Output the (x, y) coordinate of the center of the cell containing the given text.  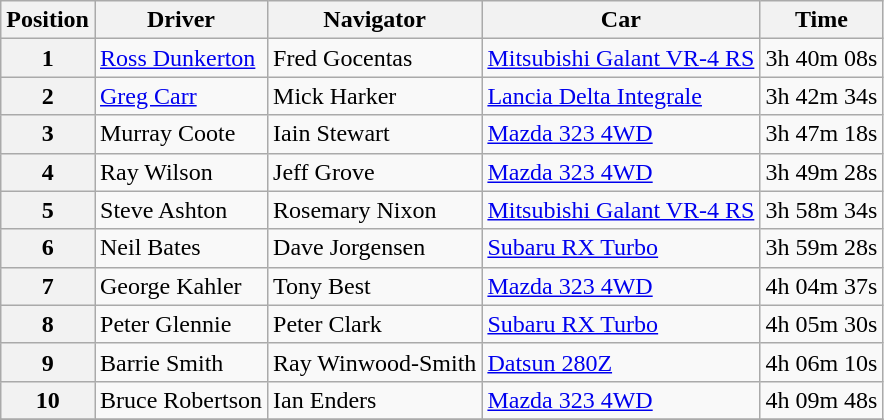
Greg Carr (180, 96)
Ross Dunkerton (180, 58)
3h 40m 08s (822, 58)
4h 05m 30s (822, 324)
Ray Winwood-Smith (375, 362)
Peter Clark (375, 324)
6 (48, 248)
Position (48, 20)
Rosemary Nixon (375, 210)
Time (822, 20)
3h 59m 28s (822, 248)
Bruce Robertson (180, 400)
Neil Bates (180, 248)
Driver (180, 20)
8 (48, 324)
5 (48, 210)
7 (48, 286)
Car (621, 20)
2 (48, 96)
4h 04m 37s (822, 286)
1 (48, 58)
Dave Jorgensen (375, 248)
Murray Coote (180, 134)
4h 06m 10s (822, 362)
3h 58m 34s (822, 210)
George Kahler (180, 286)
Ian Enders (375, 400)
Tony Best (375, 286)
Iain Stewart (375, 134)
3h 47m 18s (822, 134)
3h 42m 34s (822, 96)
Ray Wilson (180, 172)
Steve Ashton (180, 210)
3 (48, 134)
Fred Gocentas (375, 58)
Mick Harker (375, 96)
Navigator (375, 20)
Jeff Grove (375, 172)
10 (48, 400)
Lancia Delta Integrale (621, 96)
4 (48, 172)
Barrie Smith (180, 362)
Datsun 280Z (621, 362)
4h 09m 48s (822, 400)
9 (48, 362)
3h 49m 28s (822, 172)
Peter Glennie (180, 324)
